From the cell containing the given text, extract its center point as (x, y) coordinate. 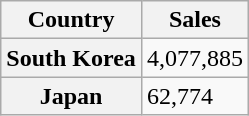
62,774 (194, 96)
Country (72, 20)
4,077,885 (194, 58)
Sales (194, 20)
Japan (72, 96)
South Korea (72, 58)
